Provide the (x, y) coordinate of the cell's center where the given text is located.  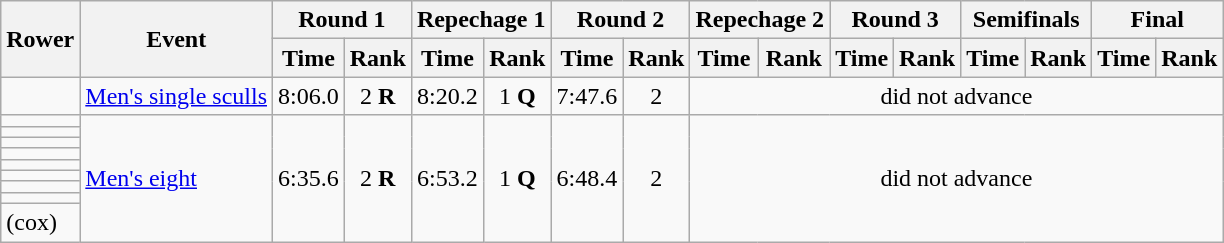
6:48.4 (587, 178)
8:20.2 (447, 96)
7:47.6 (587, 96)
Round 3 (896, 20)
Repechage 1 (481, 20)
6:35.6 (309, 178)
Event (176, 39)
Men's eight (176, 178)
Repechage 2 (760, 20)
Round 2 (620, 20)
8:06.0 (309, 96)
Men's single sculls (176, 96)
6:53.2 (447, 178)
Semifinals (1026, 20)
Round 1 (342, 20)
(cox) (40, 222)
Final (1158, 20)
Rower (40, 39)
